Identify which cell holds the provided text, then report its [x, y] central coordinate. 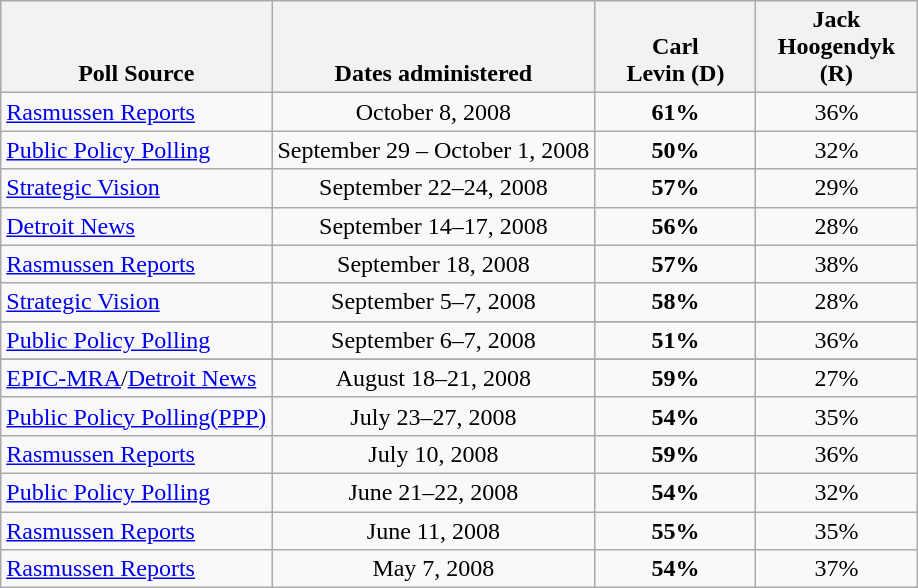
June 21–22, 2008 [434, 492]
29% [836, 188]
Public Policy Polling(PPP) [136, 416]
July 10, 2008 [434, 454]
EPIC-MRA/Detroit News [136, 378]
51% [676, 340]
JackHoogendyk (R) [836, 47]
Dates administered [434, 47]
61% [676, 112]
May 7, 2008 [434, 569]
27% [836, 378]
September 6–7, 2008 [434, 340]
Poll Source [136, 47]
37% [836, 569]
55% [676, 531]
38% [836, 264]
58% [676, 302]
50% [676, 150]
September 18, 2008 [434, 264]
56% [676, 226]
July 23–27, 2008 [434, 416]
Detroit News [136, 226]
September 5–7, 2008 [434, 302]
October 8, 2008 [434, 112]
September 22–24, 2008 [434, 188]
CarlLevin (D) [676, 47]
September 29 – October 1, 2008 [434, 150]
August 18–21, 2008 [434, 378]
June 11, 2008 [434, 531]
September 14–17, 2008 [434, 226]
